Provide the [X, Y] coordinate of the cell's center where the given text is located.  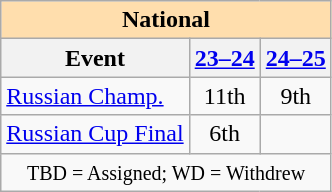
23–24 [224, 58]
TBD = Assigned; WD = Withdrew [166, 172]
Russian Champ. [95, 96]
Event [95, 58]
National [166, 20]
9th [296, 96]
Russian Cup Final [95, 134]
6th [224, 134]
11th [224, 96]
24–25 [296, 58]
